Return the (X, Y) coordinate for the center point of the cell that contains the specified text.  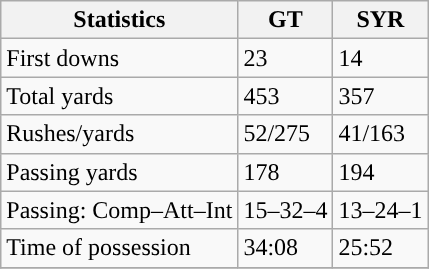
Total yards (120, 96)
Statistics (120, 20)
23 (286, 58)
25:52 (380, 248)
14 (380, 58)
357 (380, 96)
194 (380, 172)
15–32–4 (286, 210)
First downs (120, 58)
SYR (380, 20)
GT (286, 20)
453 (286, 96)
178 (286, 172)
Rushes/yards (120, 134)
Passing yards (120, 172)
13–24–1 (380, 210)
Time of possession (120, 248)
41/163 (380, 134)
34:08 (286, 248)
52/275 (286, 134)
Passing: Comp–Att–Int (120, 210)
